Find where the given text appears and provide that cell's center as [X, Y] coordinate. 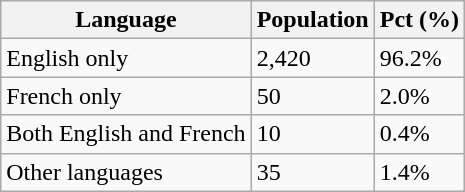
English only [126, 58]
Population [312, 20]
2,420 [312, 58]
Both English and French [126, 134]
1.4% [419, 172]
96.2% [419, 58]
Language [126, 20]
French only [126, 96]
2.0% [419, 96]
Pct (%) [419, 20]
Other languages [126, 172]
50 [312, 96]
10 [312, 134]
0.4% [419, 134]
35 [312, 172]
